Pinpoint the cell where the given text exists, returning its [x, y] midpoint coordinate. 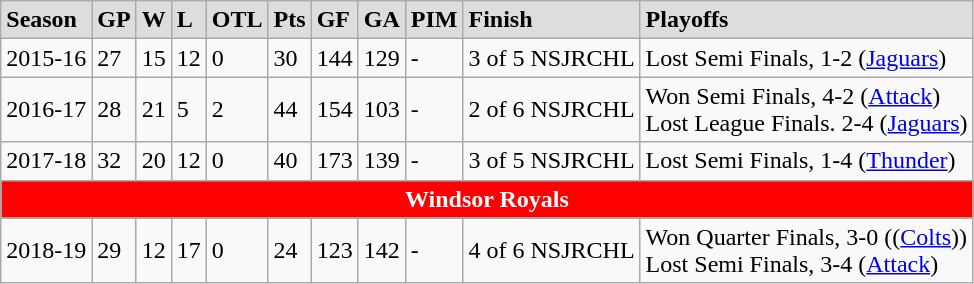
Playoffs [806, 20]
123 [334, 250]
29 [114, 250]
142 [382, 250]
17 [188, 250]
L [188, 20]
Lost Semi Finals, 1-4 (Thunder) [806, 161]
Won Semi Finals, 4-2 (Attack)Lost League Finals. 2-4 (Jaguars) [806, 110]
154 [334, 110]
144 [334, 58]
OTL [237, 20]
27 [114, 58]
20 [154, 161]
Season [46, 20]
24 [290, 250]
2018-19 [46, 250]
4 of 6 NSJRCHL [552, 250]
Windsor Royals [487, 199]
32 [114, 161]
W [154, 20]
2 [237, 110]
2015-16 [46, 58]
GF [334, 20]
Won Quarter Finals, 3-0 ((Colts))Lost Semi Finals, 3-4 (Attack) [806, 250]
21 [154, 110]
28 [114, 110]
44 [290, 110]
30 [290, 58]
2017-18 [46, 161]
2 of 6 NSJRCHL [552, 110]
Pts [290, 20]
129 [382, 58]
Finish [552, 20]
GA [382, 20]
PIM [434, 20]
40 [290, 161]
Lost Semi Finals, 1-2 (Jaguars) [806, 58]
GP [114, 20]
103 [382, 110]
15 [154, 58]
173 [334, 161]
2016-17 [46, 110]
5 [188, 110]
139 [382, 161]
